Detect which cell encompasses the target text, then output its [X, Y] center coordinate. 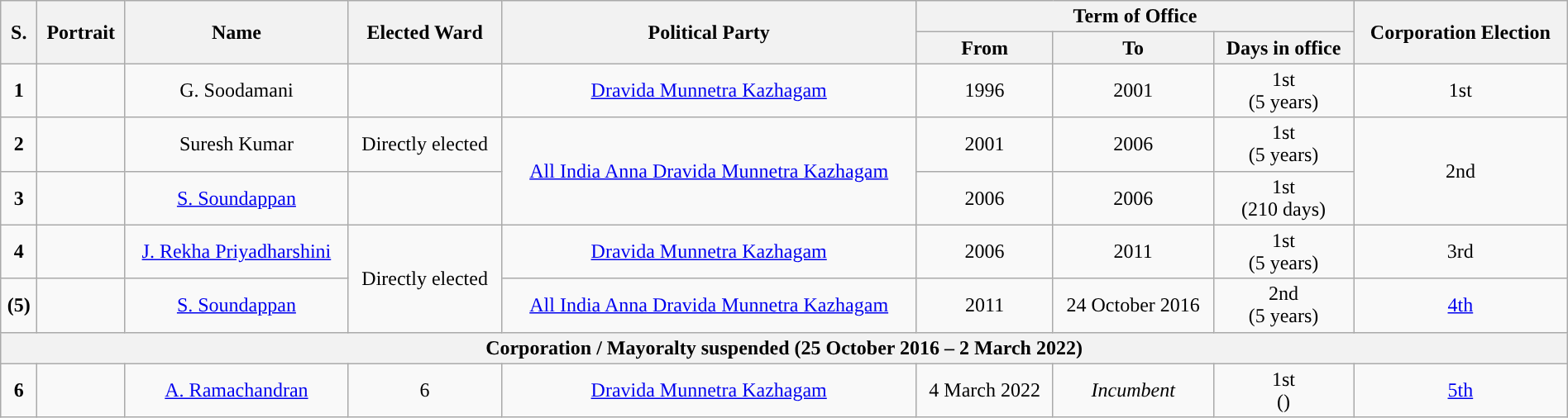
Corporation Election [1460, 32]
2nd(5 years) [1284, 306]
1st() [1284, 390]
(5) [19, 306]
4 [19, 251]
Political Party [709, 32]
Term of Office [1135, 17]
3rd [1460, 251]
4th [1460, 306]
1 [19, 91]
Days in office [1284, 48]
2nd [1460, 171]
24 October 2016 [1133, 306]
5th [1460, 390]
A. Ramachandran [237, 390]
S. [19, 32]
1996 [984, 91]
Corporation / Mayoralty suspended (25 October 2016 – 2 March 2022) [784, 348]
To [1133, 48]
Portrait [81, 32]
1st [1460, 91]
Name [237, 32]
J. Rekha Priyadharshini [237, 251]
Incumbent [1133, 390]
1st(210 days) [1284, 198]
4 March 2022 [984, 390]
3 [19, 198]
Suresh Kumar [237, 144]
G. Soodamani [237, 91]
2 [19, 144]
Elected Ward [425, 32]
From [984, 48]
